Locate the cell with the specified text and output its [X, Y] center coordinate. 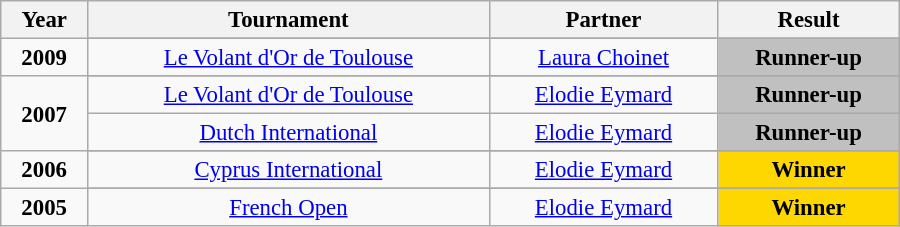
French Open [289, 208]
Result [808, 20]
2005 [44, 208]
2009 [44, 58]
Dutch International [289, 133]
2007 [44, 114]
Tournament [289, 20]
Cyprus International [289, 170]
2006 [44, 170]
Partner [604, 20]
Year [44, 20]
Laura Choinet [604, 58]
